Identify which cell holds the provided text, then report its (x, y) central coordinate. 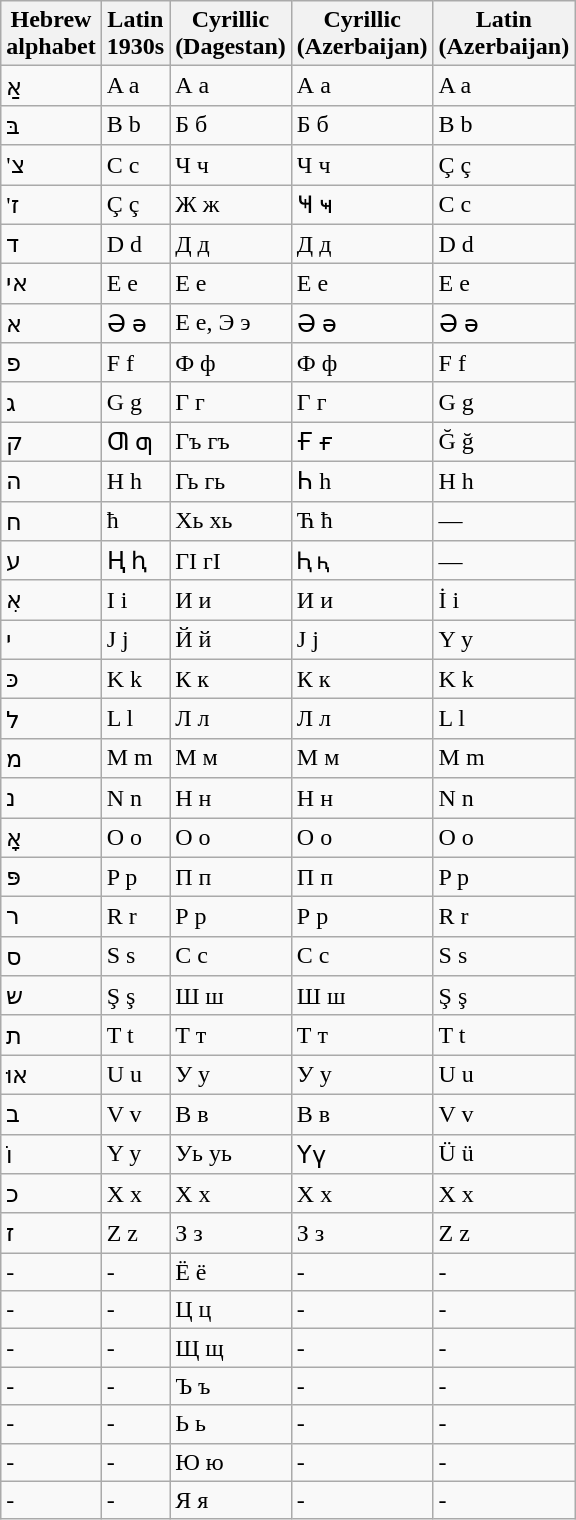
Үү (362, 1154)
וֹ (51, 1154)
Ⱨ ⱨ (135, 561)
Гъ гъ (231, 442)
Ҹ ҹ (362, 204)
ד (51, 244)
Ъ ъ (231, 1386)
אַ (51, 86)
Ԧ ԧ (362, 561)
Уь уь (231, 1154)
ר (51, 917)
Latin 1930s (135, 34)
Hebrewalphabet (51, 34)
א (51, 323)
Хь хь (231, 521)
İ i (504, 600)
אי (51, 284)
כּ (51, 679)
ע (51, 561)
Ğ ğ (504, 442)
Ғ ғ (362, 442)
Я я (231, 1500)
Ћ ћ (362, 521)
Ј ј (362, 640)
אָ (51, 838)
ת (51, 1035)
ג (51, 402)
Гь гь (231, 481)
Ю ю (231, 1462)
אוּ (51, 1075)
'צ (51, 165)
Й й (231, 640)
ל (51, 719)
Ж ж (231, 204)
'ז (51, 204)
ГI гI (231, 561)
Ü ü (504, 1154)
Latin (Azerbaijan) (504, 34)
ח (51, 521)
I i (135, 600)
נ (51, 798)
Ц ц (231, 1310)
י (51, 640)
Щ щ (231, 1348)
Һ h (362, 481)
פ (51, 363)
Cyrillic (Dagestan) (231, 34)
Ƣ ƣ (135, 442)
Ё ё (231, 1272)
ש (51, 996)
J j (135, 640)
Е е, Э э (231, 323)
ס (51, 956)
בּ (51, 125)
אִ (51, 600)
ב (51, 1114)
Ь ь (231, 1424)
ז (51, 1233)
כ (51, 1194)
ħ (135, 521)
מ (51, 758)
Cyrillic (Azerbaijan) (362, 34)
ה (51, 481)
ק (51, 442)
פּ (51, 877)
